Scan for the cell matching the given text and deliver its [x, y] coordinate at center. 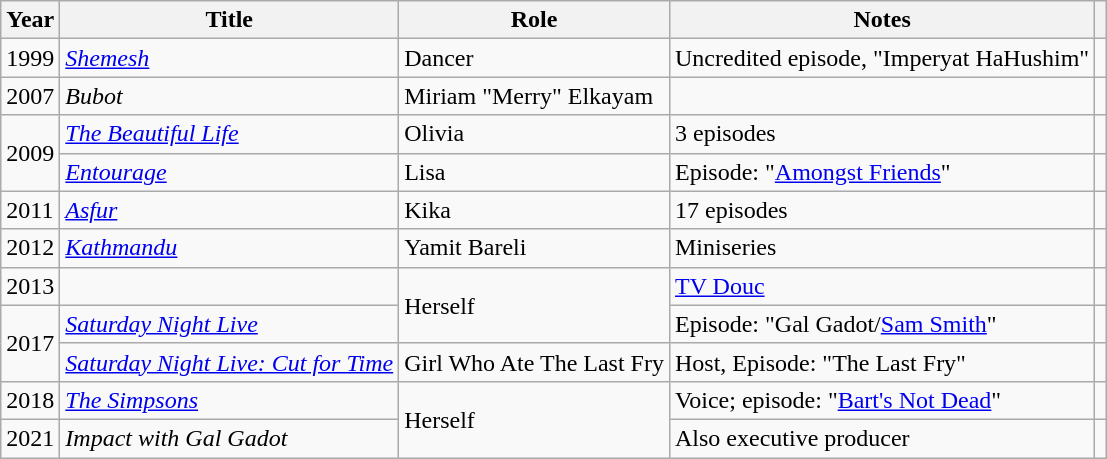
Asfur [230, 210]
Uncredited episode, "Imperyat HaHushim" [882, 58]
Lisa [534, 172]
Voice; episode: "Bart's Not Dead" [882, 400]
2007 [30, 96]
Saturday Night Live: Cut for Time [230, 362]
Miriam "Merry" Elkayam [534, 96]
Notes [882, 20]
Episode: "Amongst Friends" [882, 172]
The Simpsons [230, 400]
Impact with Gal Gadot [230, 438]
Yamit Bareli [534, 248]
Bubot [230, 96]
2012 [30, 248]
Title [230, 20]
1999 [30, 58]
Dancer [534, 58]
Year [30, 20]
Saturday Night Live [230, 324]
Also executive producer [882, 438]
Kathmandu [230, 248]
2021 [30, 438]
2009 [30, 153]
TV Douc [882, 286]
2011 [30, 210]
3 episodes [882, 134]
Host, Episode: "The Last Fry" [882, 362]
Olivia [534, 134]
Miniseries [882, 248]
Episode: "Gal Gadot/Sam Smith" [882, 324]
17 episodes [882, 210]
Role [534, 20]
2017 [30, 343]
The Beautiful Life [230, 134]
2018 [30, 400]
2013 [30, 286]
Shemesh [230, 58]
Girl Who Ate The Last Fry [534, 362]
Entourage [230, 172]
Kika [534, 210]
